Return (X, Y) of the center of cell containing provided text 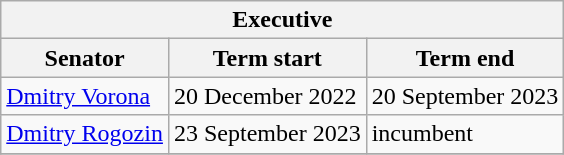
Senator (85, 58)
23 September 2023 (267, 134)
incumbent (465, 134)
20 December 2022 (267, 96)
20 September 2023 (465, 96)
Executive (282, 20)
Term start (267, 58)
Dmitry Vorona (85, 96)
Dmitry Rogozin (85, 134)
Term end (465, 58)
